Provide the (x, y) coordinate of the cell's center where the given text is located.  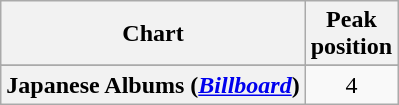
Chart (153, 34)
4 (351, 85)
Peakposition (351, 34)
Japanese Albums (Billboard) (153, 85)
